Output the (X, Y) coordinate of the center of the cell containing the given text.  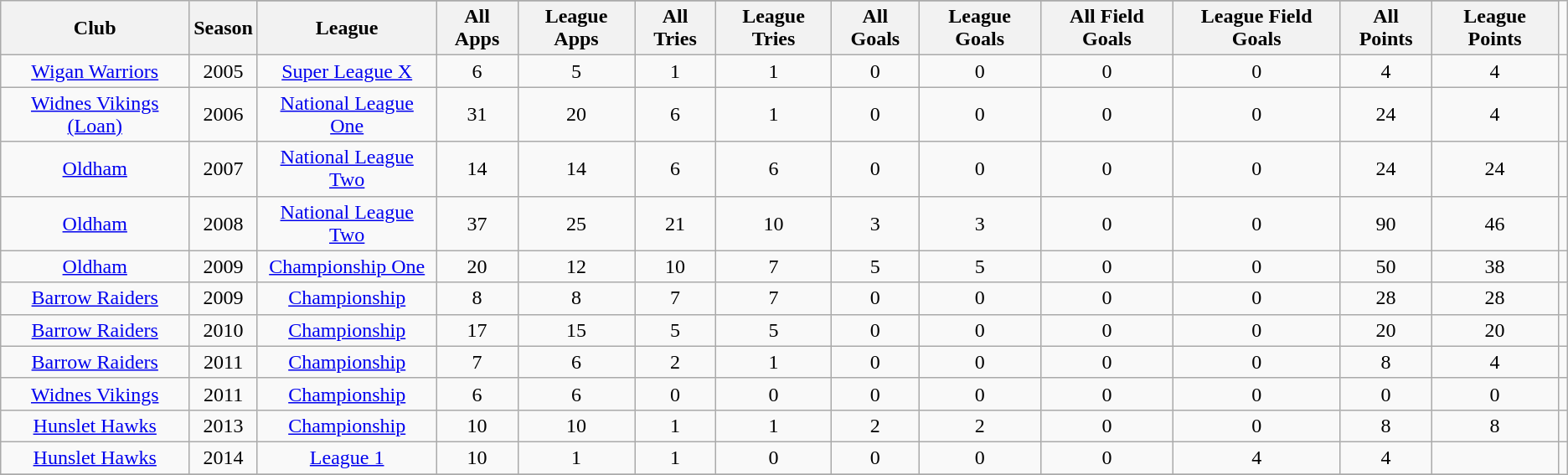
League Apps (576, 28)
17 (477, 330)
12 (576, 266)
Club (95, 28)
All Field Goals (1107, 28)
37 (477, 223)
National League One (347, 114)
League Tries (774, 28)
All Goals (875, 28)
Season (224, 28)
2013 (224, 426)
2007 (224, 169)
90 (1385, 223)
League Field Goals (1256, 28)
Widnes Vikings (95, 394)
Super League X (347, 71)
2006 (224, 114)
All Points (1385, 28)
League 1 (347, 457)
25 (576, 223)
Wigan Warriors (95, 71)
46 (1494, 223)
2014 (224, 457)
21 (675, 223)
50 (1385, 266)
League (347, 28)
15 (576, 330)
Championship One (347, 266)
Widnes Vikings (Loan) (95, 114)
League Goals (980, 28)
All Tries (675, 28)
2005 (224, 71)
38 (1494, 266)
All Apps (477, 28)
League Points (1494, 28)
2010 (224, 330)
2008 (224, 223)
31 (477, 114)
